Scan for the cell matching the given text and deliver its [x, y] coordinate at center. 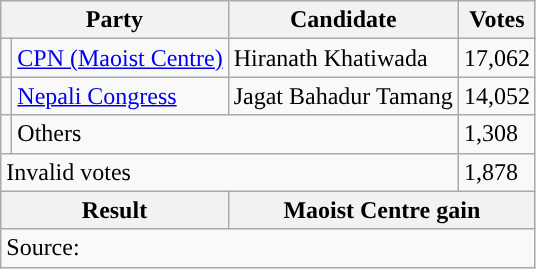
17,062 [496, 58]
Nepali Congress [120, 96]
Invalid votes [230, 172]
1,878 [496, 172]
14,052 [496, 96]
Maoist Centre gain [382, 210]
Others [236, 134]
CPN (Maoist Centre) [120, 58]
Candidate [343, 20]
Party [114, 20]
Result [114, 210]
Votes [496, 20]
Hiranath Khatiwada [343, 58]
1,308 [496, 134]
Jagat Bahadur Tamang [343, 96]
Source: [268, 248]
